From the cell containing the given text, extract its center point as [X, Y] coordinate. 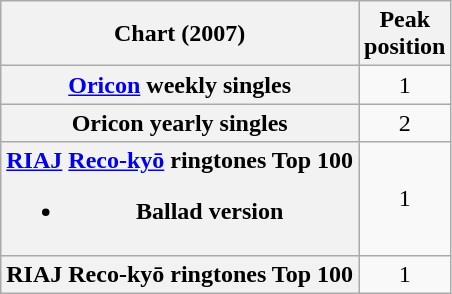
Oricon yearly singles [180, 123]
RIAJ Reco-kyō ringtones Top 100 [180, 274]
RIAJ Reco-kyō ringtones Top 100Ballad version [180, 198]
Peakposition [405, 34]
Oricon weekly singles [180, 85]
2 [405, 123]
Chart (2007) [180, 34]
